Detect which cell encompasses the target text, then output its [x, y] center coordinate. 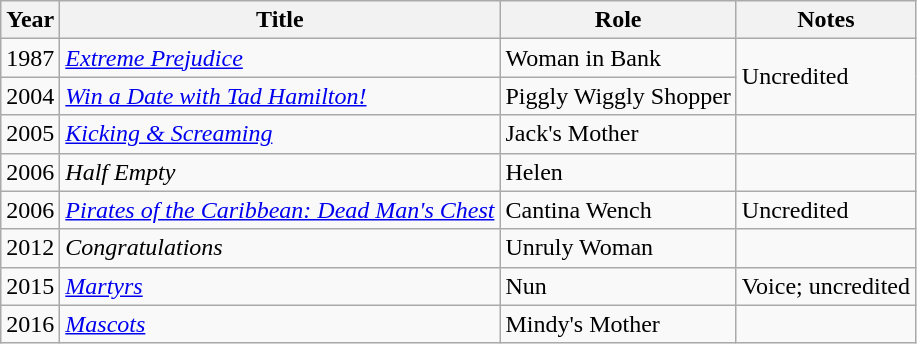
Win a Date with Tad Hamilton! [280, 96]
Pirates of the Caribbean: Dead Man's Chest [280, 210]
1987 [30, 58]
Year [30, 20]
2005 [30, 134]
Notes [826, 20]
Helen [618, 172]
Mindy's Mother [618, 324]
Congratulations [280, 248]
Extreme Prejudice [280, 58]
2004 [30, 96]
Jack's Mother [618, 134]
Role [618, 20]
Woman in Bank [618, 58]
2012 [30, 248]
Unruly Woman [618, 248]
2016 [30, 324]
2015 [30, 286]
Piggly Wiggly Shopper [618, 96]
Title [280, 20]
Martyrs [280, 286]
Mascots [280, 324]
Voice; uncredited [826, 286]
Cantina Wench [618, 210]
Nun [618, 286]
Half Empty [280, 172]
Kicking & Screaming [280, 134]
